From the cell containing the given text, extract its center point as [x, y] coordinate. 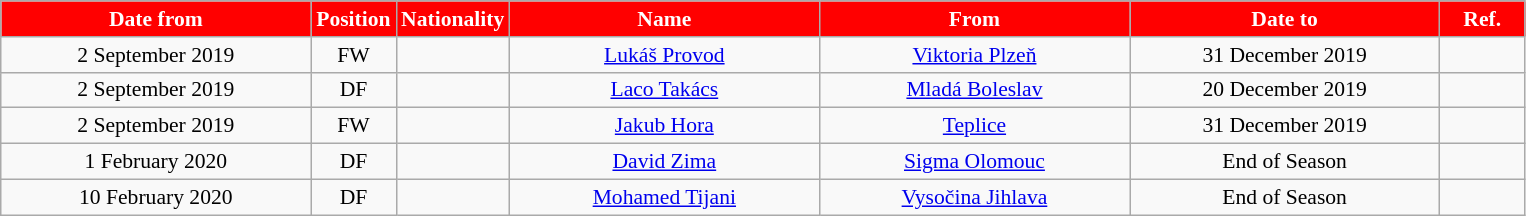
20 December 2019 [1285, 90]
1 February 2020 [156, 162]
Mohamed Tijani [664, 197]
Nationality [452, 19]
From [974, 19]
David Zima [664, 162]
Date from [156, 19]
Vysočina Jihlava [974, 197]
10 February 2020 [156, 197]
Teplice [974, 126]
Position [354, 19]
Jakub Hora [664, 126]
Laco Takács [664, 90]
Name [664, 19]
Ref. [1482, 19]
Sigma Olomouc [974, 162]
Date to [1285, 19]
Lukáš Provod [664, 55]
Viktoria Plzeň [974, 55]
Mladá Boleslav [974, 90]
